Provide the [X, Y] coordinate of the cell's center where the given text is located.  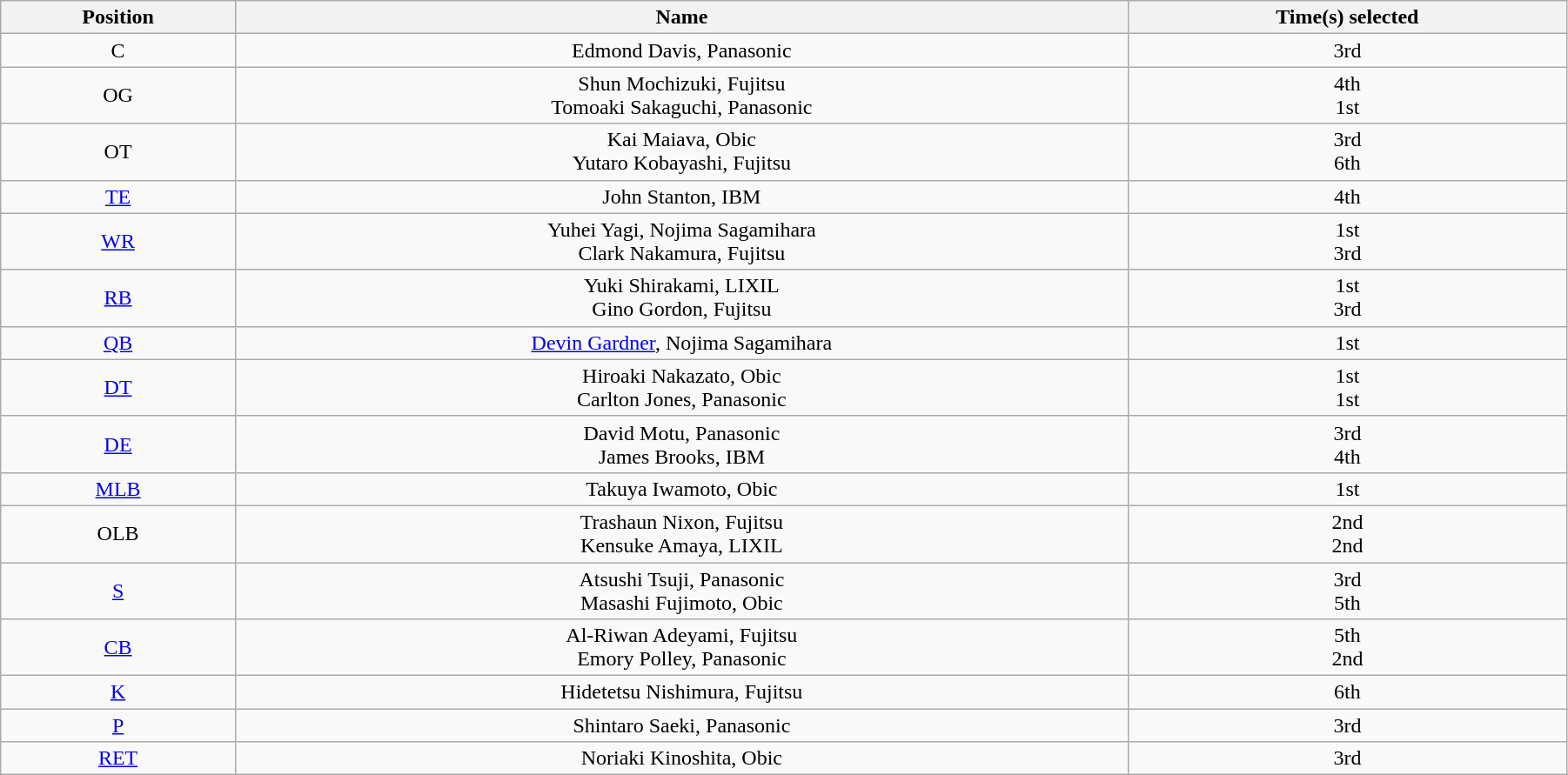
QB [118, 343]
2nd2nd [1347, 534]
Kai Maiava, ObicYutaro Kobayashi, Fujitsu [681, 151]
Hidetetsu Nishimura, Fujitsu [681, 692]
C [118, 50]
Time(s) selected [1347, 17]
RB [118, 297]
Trashaun Nixon, FujitsuKensuke Amaya, LIXIL [681, 534]
Takuya Iwamoto, Obic [681, 489]
Yuki Shirakami, LIXILGino Gordon, Fujitsu [681, 297]
Name [681, 17]
3rd4th [1347, 444]
3rd6th [1347, 151]
1st1st [1347, 388]
P [118, 725]
Atsushi Tsuji, PanasonicMasashi Fujimoto, Obic [681, 590]
Edmond Davis, Panasonic [681, 50]
Noriaki Kinoshita, Obic [681, 758]
DE [118, 444]
OT [118, 151]
DT [118, 388]
TE [118, 197]
Al-Riwan Adeyami, FujitsuEmory Polley, Panasonic [681, 647]
Devin Gardner, Nojima Sagamihara [681, 343]
OLB [118, 534]
RET [118, 758]
5th2nd [1347, 647]
CB [118, 647]
6th [1347, 692]
4th [1347, 197]
Hiroaki Nakazato, ObicCarlton Jones, Panasonic [681, 388]
4th1st [1347, 96]
John Stanton, IBM [681, 197]
OG [118, 96]
S [118, 590]
3rd5th [1347, 590]
Position [118, 17]
K [118, 692]
MLB [118, 489]
Yuhei Yagi, Nojima SagamiharaClark Nakamura, Fujitsu [681, 242]
Shun Mochizuki, FujitsuTomoaki Sakaguchi, Panasonic [681, 96]
WR [118, 242]
David Motu, PanasonicJames Brooks, IBM [681, 444]
Shintaro Saeki, Panasonic [681, 725]
